Determine the [X, Y] coordinate at the center of the cell enclosing the given text.  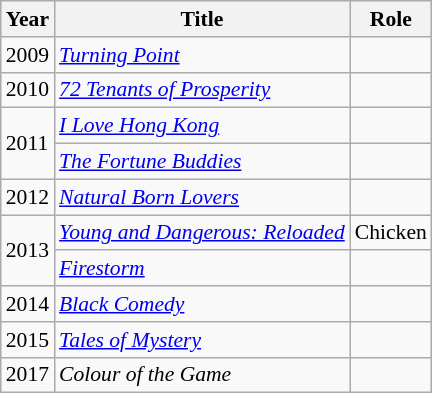
Title [202, 19]
Year [28, 19]
72 Tenants of Prosperity [202, 90]
I Love Hong Kong [202, 126]
2010 [28, 90]
Firestorm [202, 269]
2011 [28, 144]
Role [391, 19]
2009 [28, 55]
Black Comedy [202, 304]
The Fortune Buddies [202, 162]
2012 [28, 197]
2014 [28, 304]
Natural Born Lovers [202, 197]
Tales of Mystery [202, 340]
2015 [28, 340]
Young and Dangerous: Reloaded [202, 233]
2017 [28, 375]
Chicken [391, 233]
Turning Point [202, 55]
2013 [28, 250]
Colour of the Game [202, 375]
